Identify which cell holds the provided text, then report its (x, y) central coordinate. 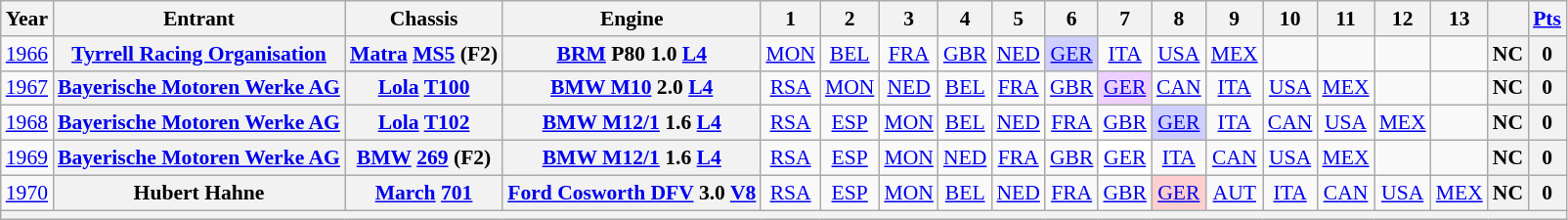
Ford Cosworth DFV 3.0 V8 (632, 193)
7 (1124, 19)
1 (790, 19)
12 (1403, 19)
BMW M10 2.0 L4 (632, 88)
6 (1071, 19)
March 701 (424, 193)
Entrant (199, 19)
BRM P80 1.0 L4 (632, 54)
1968 (27, 123)
5 (1018, 19)
Year (27, 19)
Chassis (424, 19)
Tyrrell Racing Organisation (199, 54)
1967 (27, 88)
1969 (27, 158)
1966 (27, 54)
Hubert Hahne (199, 193)
3 (909, 19)
Engine (632, 19)
Pts (1546, 19)
Lola T102 (424, 123)
10 (1290, 19)
13 (1459, 19)
Lola T100 (424, 88)
1970 (27, 193)
2 (850, 19)
AUT (1235, 193)
9 (1235, 19)
BMW 269 (F2) (424, 158)
4 (966, 19)
Matra MS5 (F2) (424, 54)
8 (1179, 19)
11 (1345, 19)
